Determine the (x, y) coordinate at the center of the cell enclosing the given text.  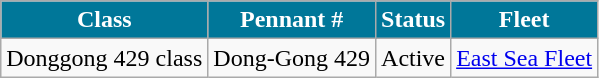
Class (104, 20)
Donggong 429 class (104, 58)
East Sea Fleet (524, 58)
Status (414, 20)
Dong-Gong 429 (292, 58)
Pennant # (292, 20)
Fleet (524, 20)
Active (414, 58)
